Pinpoint the cell where the given text exists, returning its [x, y] midpoint coordinate. 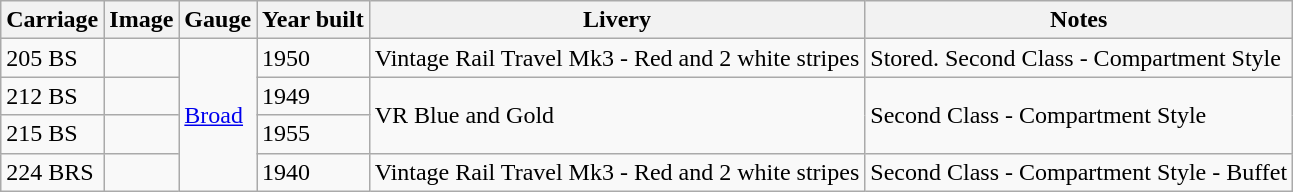
1955 [314, 134]
Carriage [52, 20]
212 BS [52, 96]
Stored. Second Class - Compartment Style [1079, 58]
215 BS [52, 134]
Year built [314, 20]
VR Blue and Gold [617, 115]
Broad [218, 115]
Image [142, 20]
Notes [1079, 20]
1949 [314, 96]
205 BS [52, 58]
224 BRS [52, 172]
1940 [314, 172]
Second Class - Compartment Style - Buffet [1079, 172]
Second Class - Compartment Style [1079, 115]
Livery [617, 20]
1950 [314, 58]
Gauge [218, 20]
